Search for the cell housing the specified text and yield its (x, y) center coordinate. 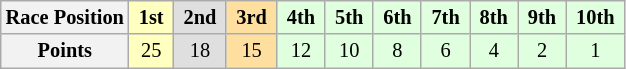
2nd (200, 17)
5th (349, 17)
15 (251, 51)
4th (301, 17)
10 (349, 51)
2 (542, 51)
7th (445, 17)
3rd (251, 17)
6th (397, 17)
1 (595, 51)
12 (301, 51)
8th (494, 17)
9th (542, 17)
Points (65, 51)
4 (494, 51)
10th (595, 17)
1st (152, 17)
25 (152, 51)
8 (397, 51)
6 (445, 51)
Race Position (65, 17)
18 (200, 51)
